Output the [x, y] coordinate of the center of the cell containing the given text.  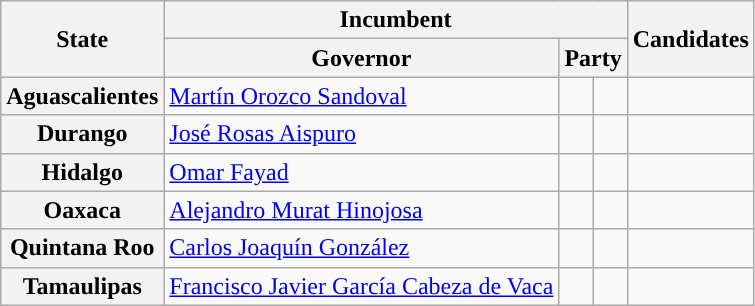
Alejandro Murat Hinojosa [362, 210]
Martín Orozco Sandoval [362, 96]
Francisco Javier García Cabeza de Vaca [362, 286]
Quintana Roo [82, 248]
Incumbent [396, 20]
Aguascalientes [82, 96]
Governor [362, 58]
Hidalgo [82, 172]
Durango [82, 134]
Carlos Joaquín González [362, 248]
Omar Fayad [362, 172]
State [82, 39]
Oaxaca [82, 210]
José Rosas Aispuro [362, 134]
Party [593, 58]
Tamaulipas [82, 286]
Candidates [690, 39]
